Locate the cell with the specified text and output its (X, Y) center coordinate. 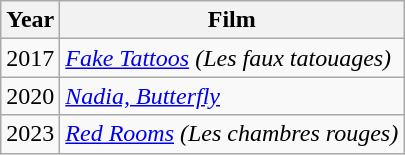
Red Rooms (Les chambres rouges) (232, 134)
Year (30, 20)
2017 (30, 58)
Film (232, 20)
Fake Tattoos (Les faux tatouages) (232, 58)
2020 (30, 96)
Nadia, Butterfly (232, 96)
2023 (30, 134)
